Scan for the cell matching the given text and deliver its [x, y] coordinate at center. 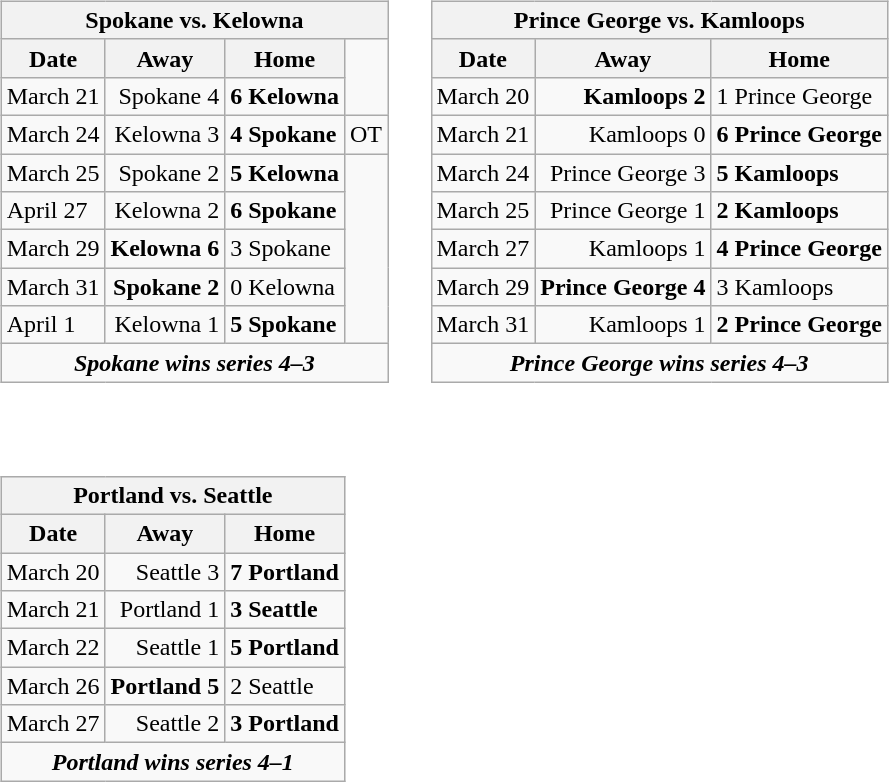
Spokane vs. Kelowna [194, 20]
Seattle 1 [165, 648]
OT [366, 134]
5 Spokane [285, 325]
Portland vs. Seattle [172, 495]
4 Spokane [285, 134]
Portland wins series 4–1 [172, 762]
2 Prince George [799, 325]
6 Kelowna [285, 96]
March 22 [53, 648]
5 Portland [285, 648]
Kamloops 2 [623, 96]
0 Kelowna [285, 287]
Kamloops 0 [623, 134]
April 1 [53, 325]
Prince George 1 [623, 211]
2 Seattle [285, 686]
Kelowna 6 [165, 249]
6 Prince George [799, 134]
Prince George 4 [623, 287]
Kelowna 2 [165, 211]
Prince George vs. Kamloops [659, 20]
3 Spokane [285, 249]
Portland 1 [165, 610]
2 Kamloops [799, 211]
March 26 [53, 686]
7 Portland [285, 571]
Seattle 3 [165, 571]
April 27 [53, 211]
4 Prince George [799, 249]
1 Prince George [799, 96]
Kelowna 1 [165, 325]
Prince George 3 [623, 173]
5 Kamloops [799, 173]
Spokane wins series 4–3 [194, 363]
3 Portland [285, 724]
6 Spokane [285, 211]
3 Kamloops [799, 287]
Kelowna 3 [165, 134]
Seattle 2 [165, 724]
Prince George wins series 4–3 [659, 363]
Portland 5 [165, 686]
5 Kelowna [285, 173]
Spokane 4 [165, 96]
3 Seattle [285, 610]
